Pinpoint the cell where the given text exists, returning its (X, Y) midpoint coordinate. 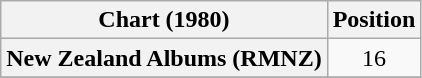
New Zealand Albums (RMNZ) (164, 58)
Position (374, 20)
Chart (1980) (164, 20)
16 (374, 58)
